Return [x, y] of the center of cell containing provided text 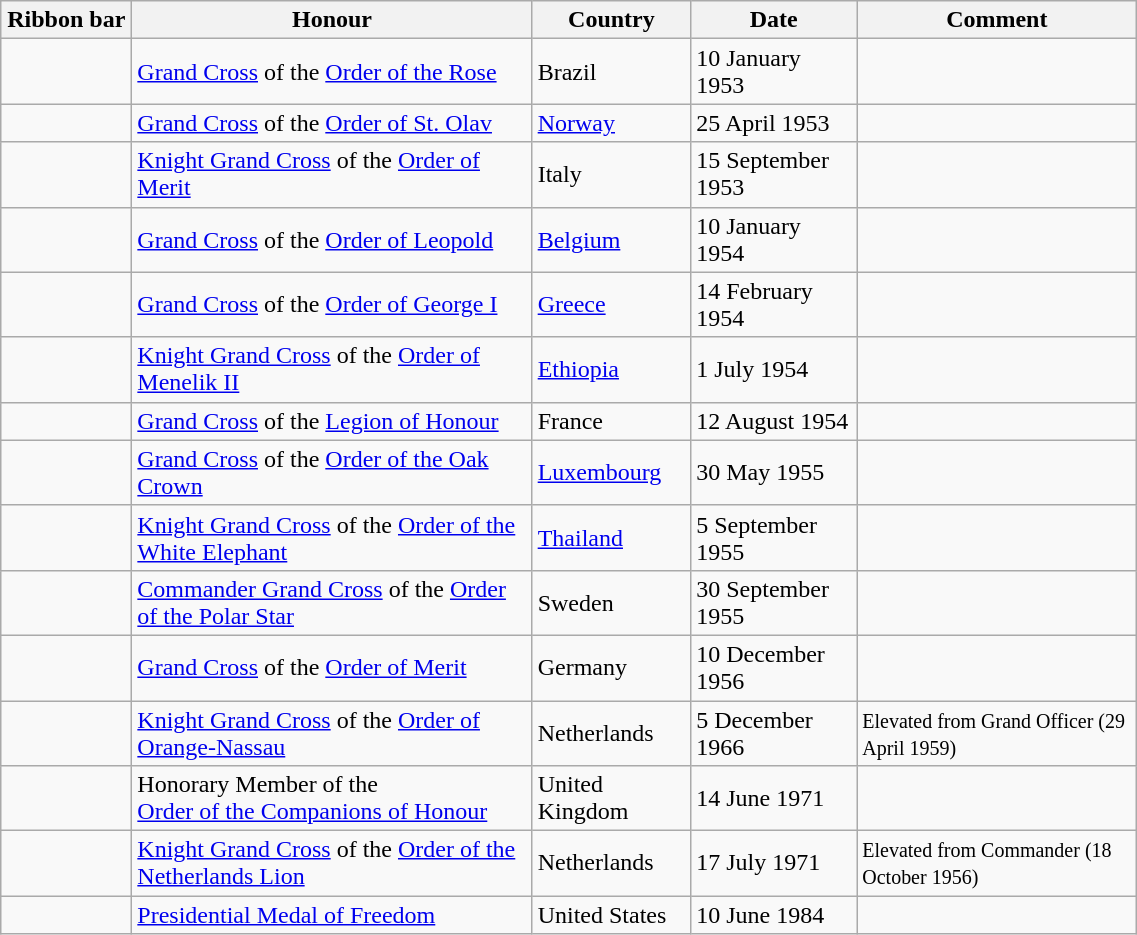
25 April 1953 [774, 123]
Date [774, 20]
30 May 1955 [774, 472]
Brazil [612, 72]
5 December 1966 [774, 732]
Knight Grand Cross of the Order of Orange-Nassau [332, 732]
Sweden [612, 602]
14 June 1971 [774, 798]
Grand Cross of the Order of Leopold [332, 240]
Elevated from Commander (18 October 1956) [997, 864]
Ribbon bar [66, 20]
France [612, 421]
Norway [612, 123]
Belgium [612, 240]
10 June 1984 [774, 915]
Grand Cross of the Legion of Honour [332, 421]
United States [612, 915]
Knight Grand Cross of the Order of the White Elephant [332, 538]
Grand Cross of the Order of the Rose [332, 72]
Knight Grand Cross of the Order of the Netherlands Lion [332, 864]
Grand Cross of the Order of the Oak Crown [332, 472]
Knight Grand Cross of the Order of Menelik II [332, 370]
Comment [997, 20]
Honorary Member of the Order of the Companions of Honour [332, 798]
1 July 1954 [774, 370]
Italy [612, 174]
Luxembourg [612, 472]
Grand Cross of the Order of Merit [332, 668]
United Kingdom [612, 798]
14 February 1954 [774, 304]
Elevated from Grand Officer (29 April 1959) [997, 732]
10 December 1956 [774, 668]
Honour [332, 20]
10 January 1954 [774, 240]
Ethiopia [612, 370]
Country [612, 20]
Germany [612, 668]
Grand Cross of the Order of George I [332, 304]
Thailand [612, 538]
5 September 1955 [774, 538]
Greece [612, 304]
10 January 1953 [774, 72]
Knight Grand Cross of the Order of Merit [332, 174]
12 August 1954 [774, 421]
Commander Grand Cross of the Order of the Polar Star [332, 602]
30 September 1955 [774, 602]
17 July 1971 [774, 864]
15 September 1953 [774, 174]
Grand Cross of the Order of St. Olav [332, 123]
Presidential Medal of Freedom [332, 915]
